Detect which cell encompasses the target text, then output its [X, Y] center coordinate. 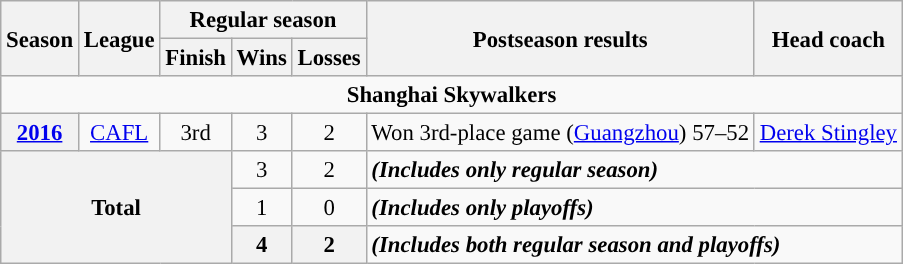
Finish [196, 58]
Postseason results [560, 38]
Won 3rd-place game (Guangzhou) 57–52 [560, 133]
Season [40, 38]
Total [116, 208]
Wins [262, 58]
0 [329, 208]
(Includes only regular season) [634, 170]
3rd [196, 133]
CAFL [118, 133]
(Includes both regular season and playoffs) [634, 245]
Derek Stingley [828, 133]
Shanghai Skywalkers [452, 95]
Regular season [263, 20]
League [118, 38]
1 [262, 208]
4 [262, 245]
Head coach [828, 38]
2016 [40, 133]
(Includes only playoffs) [634, 208]
Losses [329, 58]
